From the cell containing the given text, extract its center point as (X, Y) coordinate. 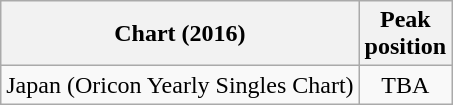
Peakposition (405, 34)
TBA (405, 85)
Japan (Oricon Yearly Singles Chart) (180, 85)
Chart (2016) (180, 34)
